Scan for the cell matching the given text and deliver its [x, y] coordinate at center. 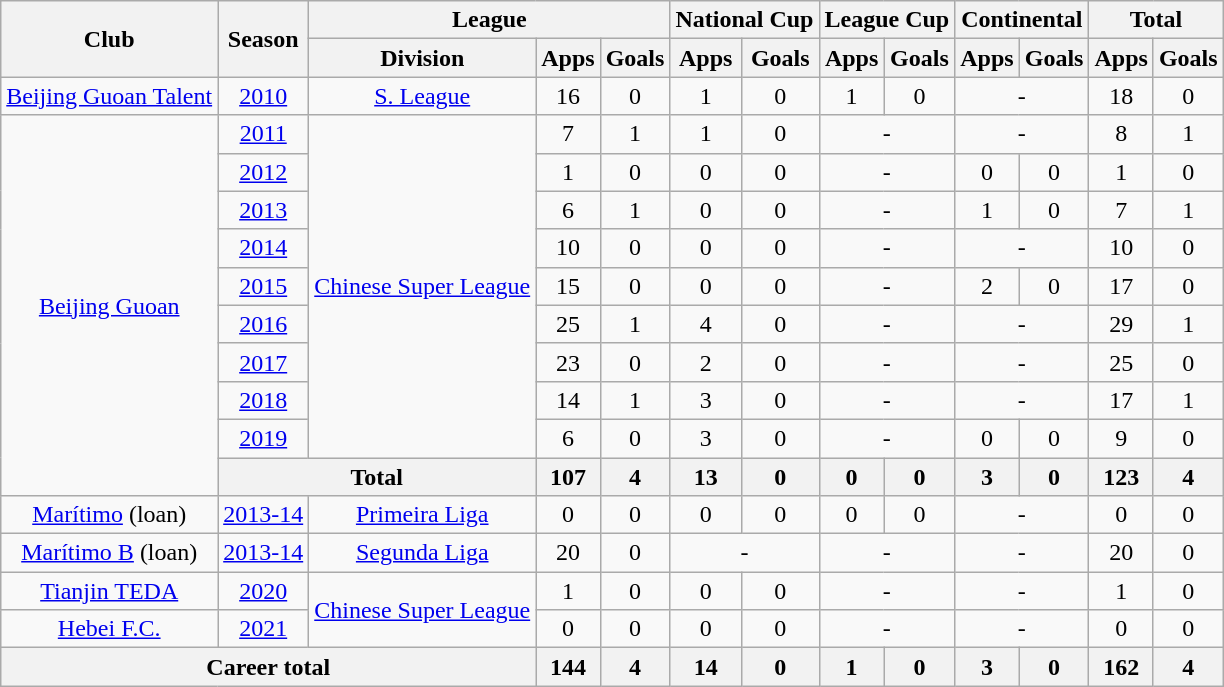
Club [110, 39]
2013 [264, 210]
2010 [264, 96]
2016 [264, 324]
National Cup [744, 20]
2012 [264, 172]
15 [568, 286]
Tianjin TEDA [110, 591]
League Cup [887, 20]
Primeira Liga [422, 515]
Continental [1022, 20]
2021 [264, 629]
2011 [264, 134]
16 [568, 96]
Marítimo B (loan) [110, 553]
2014 [264, 248]
2019 [264, 438]
29 [1121, 324]
2018 [264, 400]
S. League [422, 96]
23 [568, 362]
Segunda Liga [422, 553]
8 [1121, 134]
Season [264, 39]
13 [706, 477]
Marítimo (loan) [110, 515]
162 [1121, 667]
107 [568, 477]
Hebei F.C. [110, 629]
18 [1121, 96]
Beijing Guoan Talent [110, 96]
2015 [264, 286]
2017 [264, 362]
Beijing Guoan [110, 306]
144 [568, 667]
9 [1121, 438]
123 [1121, 477]
League [490, 20]
Career total [268, 667]
2020 [264, 591]
Division [422, 58]
